Output the [x, y] coordinate of the center of the cell containing the given text.  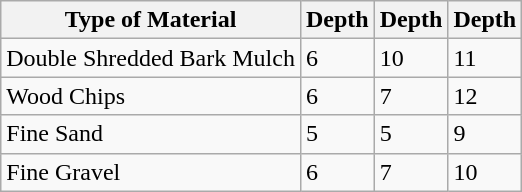
12 [485, 96]
Wood Chips [151, 96]
Fine Sand [151, 134]
Fine Gravel [151, 172]
Double Shredded Bark Mulch [151, 58]
Type of Material [151, 20]
11 [485, 58]
9 [485, 134]
